Determine the [X, Y] coordinate at the center of the cell enclosing the given text.  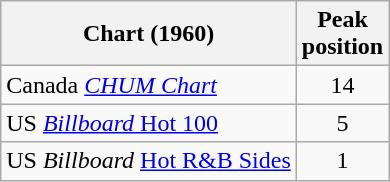
Canada CHUM Chart [149, 85]
1 [342, 161]
Peakposition [342, 34]
5 [342, 123]
14 [342, 85]
US Billboard Hot 100 [149, 123]
US Billboard Hot R&B Sides [149, 161]
Chart (1960) [149, 34]
